Find where the given text appears and provide that cell's center as [X, Y] coordinate. 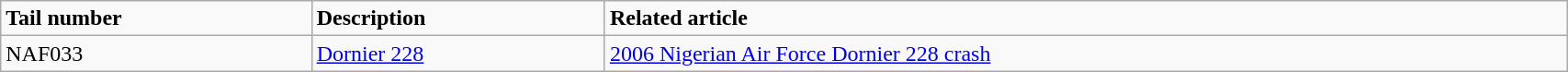
Dornier 228 [457, 54]
Tail number [156, 18]
2006 Nigerian Air Force Dornier 228 crash [1086, 54]
Related article [1086, 18]
NAF033 [156, 54]
Description [457, 18]
